Return [X, Y] of the center of cell containing provided text 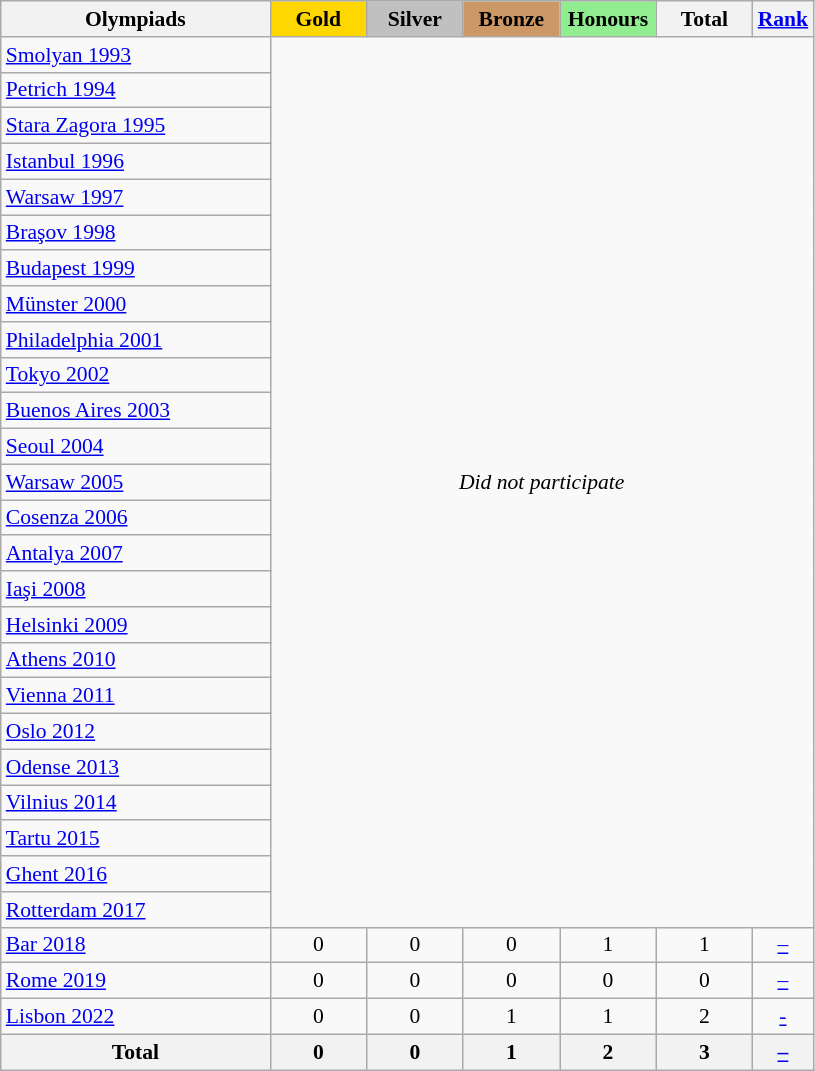
Odense 2013 [136, 767]
Smolyan 1993 [136, 55]
Vienna 2011 [136, 696]
Rotterdam 2017 [136, 910]
Silver [416, 19]
Tartu 2015 [136, 839]
- [784, 1017]
Petrich 1994 [136, 90]
Oslo 2012 [136, 732]
Ghent 2016 [136, 874]
Rank [784, 19]
Olympiads [136, 19]
Bronze [512, 19]
Vilnius 2014 [136, 803]
Cosenza 2006 [136, 518]
Gold [318, 19]
Braşov 1998 [136, 233]
Honours [608, 19]
Istanbul 1996 [136, 162]
Iaşi 2008 [136, 589]
Seoul 2004 [136, 447]
Münster 2000 [136, 304]
Did not participate [542, 482]
Stara Zagora 1995 [136, 126]
Antalya 2007 [136, 554]
Budapest 1999 [136, 269]
Athens 2010 [136, 660]
Bar 2018 [136, 945]
Rome 2019 [136, 981]
Tokyo 2002 [136, 375]
Buenos Aires 2003 [136, 411]
Lisbon 2022 [136, 1017]
3 [704, 1052]
Helsinki 2009 [136, 625]
Warsaw 1997 [136, 197]
Philadelphia 2001 [136, 340]
Warsaw 2005 [136, 482]
